Determine the [X, Y] coordinate at the center of the cell enclosing the given text.  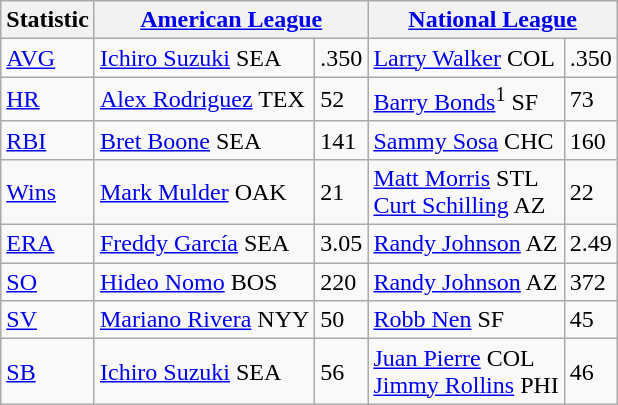
160 [590, 140]
SO [48, 282]
3.05 [342, 244]
Sammy Sosa CHC [466, 140]
Larry Walker COL [466, 58]
Freddy García SEA [204, 244]
Matt Morris STLCurt Schilling AZ [466, 192]
56 [342, 372]
220 [342, 282]
Juan Pierre COLJimmy Rollins PHI [466, 372]
Mark Mulder OAK [204, 192]
National League [492, 20]
American League [230, 20]
Statistic [48, 20]
ERA [48, 244]
RBI [48, 140]
2.49 [590, 244]
22 [590, 192]
Hideo Nomo BOS [204, 282]
141 [342, 140]
45 [590, 320]
Mariano Rivera NYY [204, 320]
SV [48, 320]
372 [590, 282]
Barry Bonds1 SF [466, 100]
Robb Nen SF [466, 320]
46 [590, 372]
Bret Boone SEA [204, 140]
AVG [48, 58]
Alex Rodriguez TEX [204, 100]
50 [342, 320]
Wins [48, 192]
HR [48, 100]
21 [342, 192]
73 [590, 100]
SB [48, 372]
52 [342, 100]
